Identify which cell holds the provided text, then report its [X, Y] central coordinate. 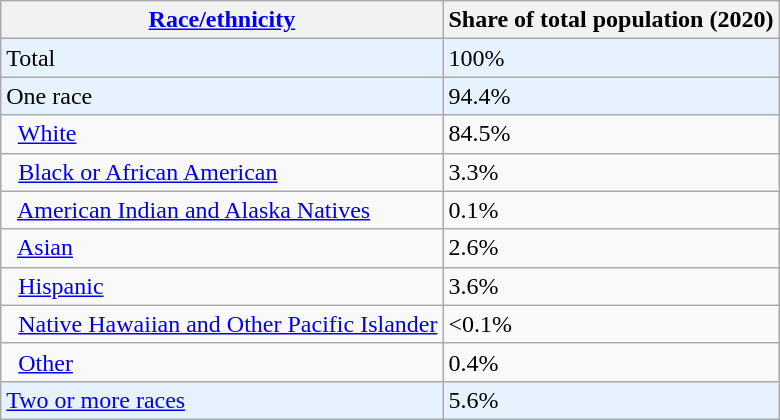
White [222, 134]
3.6% [611, 286]
5.6% [611, 400]
Total [222, 58]
American Indian and Alaska Natives [222, 210]
Asian [222, 248]
Hispanic [222, 286]
0.4% [611, 362]
Black or African American [222, 172]
94.4% [611, 96]
Race/ethnicity [222, 20]
84.5% [611, 134]
One race [222, 96]
<0.1% [611, 324]
Other [222, 362]
0.1% [611, 210]
Native Hawaiian and Other Pacific Islander [222, 324]
3.3% [611, 172]
100% [611, 58]
2.6% [611, 248]
Two or more races [222, 400]
Share of total population (2020) [611, 20]
